Pinpoint the cell where the given text exists, returning its [X, Y] midpoint coordinate. 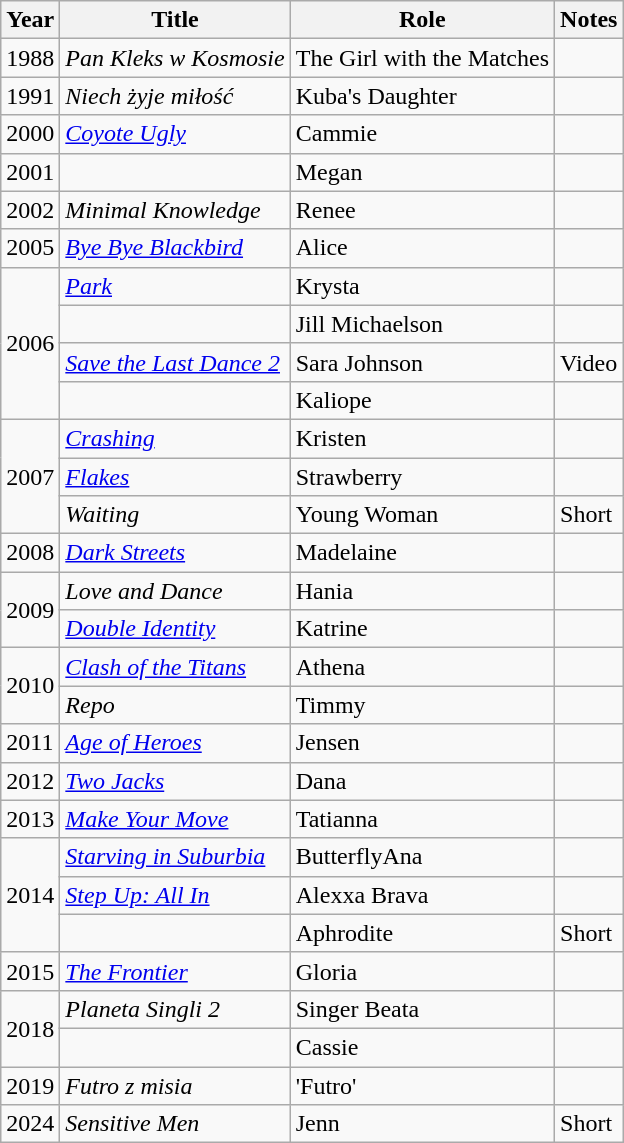
Make Your Move [175, 819]
Timmy [422, 705]
2011 [30, 743]
Madelaine [422, 553]
Jill Michaelson [422, 324]
Waiting [175, 515]
Cassie [422, 1047]
1988 [30, 58]
Aphrodite [422, 933]
Alice [422, 248]
Double Identity [175, 629]
Title [175, 20]
Krysta [422, 286]
Jenn [422, 1124]
Coyote Ugly [175, 134]
Bye Bye Blackbird [175, 248]
2009 [30, 610]
Strawberry [422, 477]
Year [30, 20]
Alexxa Brava [422, 895]
Love and Dance [175, 591]
Sensitive Men [175, 1124]
Futro z misia [175, 1085]
Kuba's Daughter [422, 96]
2007 [30, 476]
'Futro' [422, 1085]
The Girl with the Matches [422, 58]
2012 [30, 781]
2001 [30, 172]
Role [422, 20]
Repo [175, 705]
2018 [30, 1028]
Tatianna [422, 819]
Dana [422, 781]
2005 [30, 248]
Crashing [175, 438]
Megan [422, 172]
2006 [30, 343]
Katrine [422, 629]
Starving in Suburbia [175, 857]
2008 [30, 553]
Young Woman [422, 515]
2024 [30, 1124]
2015 [30, 971]
2013 [30, 819]
Pan Kleks w Kosmosie [175, 58]
Video [589, 362]
2014 [30, 895]
Singer Beata [422, 1009]
Niech żyje miłość [175, 96]
Gloria [422, 971]
2010 [30, 686]
Sara Johnson [422, 362]
2019 [30, 1085]
2002 [30, 210]
Step Up: All In [175, 895]
Cammie [422, 134]
Dark Streets [175, 553]
Kaliope [422, 400]
Clash of the Titans [175, 667]
Renee [422, 210]
Minimal Knowledge [175, 210]
Two Jacks [175, 781]
Park [175, 286]
Age of Heroes [175, 743]
Jensen [422, 743]
ButterflyAna [422, 857]
The Frontier [175, 971]
Athena [422, 667]
2000 [30, 134]
Flakes [175, 477]
Save the Last Dance 2 [175, 362]
Planeta Singli 2 [175, 1009]
Hania [422, 591]
Kristen [422, 438]
1991 [30, 96]
Notes [589, 20]
